Pinpoint the cell where the given text exists, returning its (x, y) midpoint coordinate. 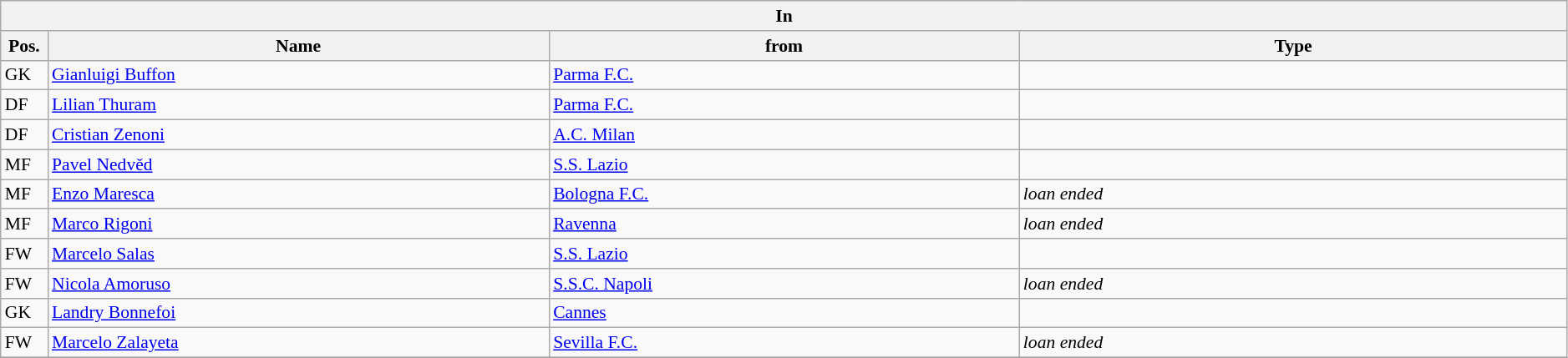
Name (298, 46)
Ravenna (784, 224)
Landry Bonnefoi (298, 313)
Marcelo Zalayeta (298, 343)
Pavel Nedvěd (298, 164)
In (784, 16)
Sevilla F.C. (784, 343)
Cristian Zenoni (298, 135)
Marco Rigoni (298, 224)
Bologna F.C. (784, 194)
Marcelo Salas (298, 254)
Gianluigi Buffon (298, 75)
Cannes (784, 313)
S.S.C. Napoli (784, 284)
Type (1293, 46)
Enzo Maresca (298, 194)
from (784, 46)
Lilian Thuram (298, 105)
Pos. (24, 46)
Nicola Amoruso (298, 284)
A.C. Milan (784, 135)
